Return the [x, y] coordinate for the center point of the cell that contains the specified text.  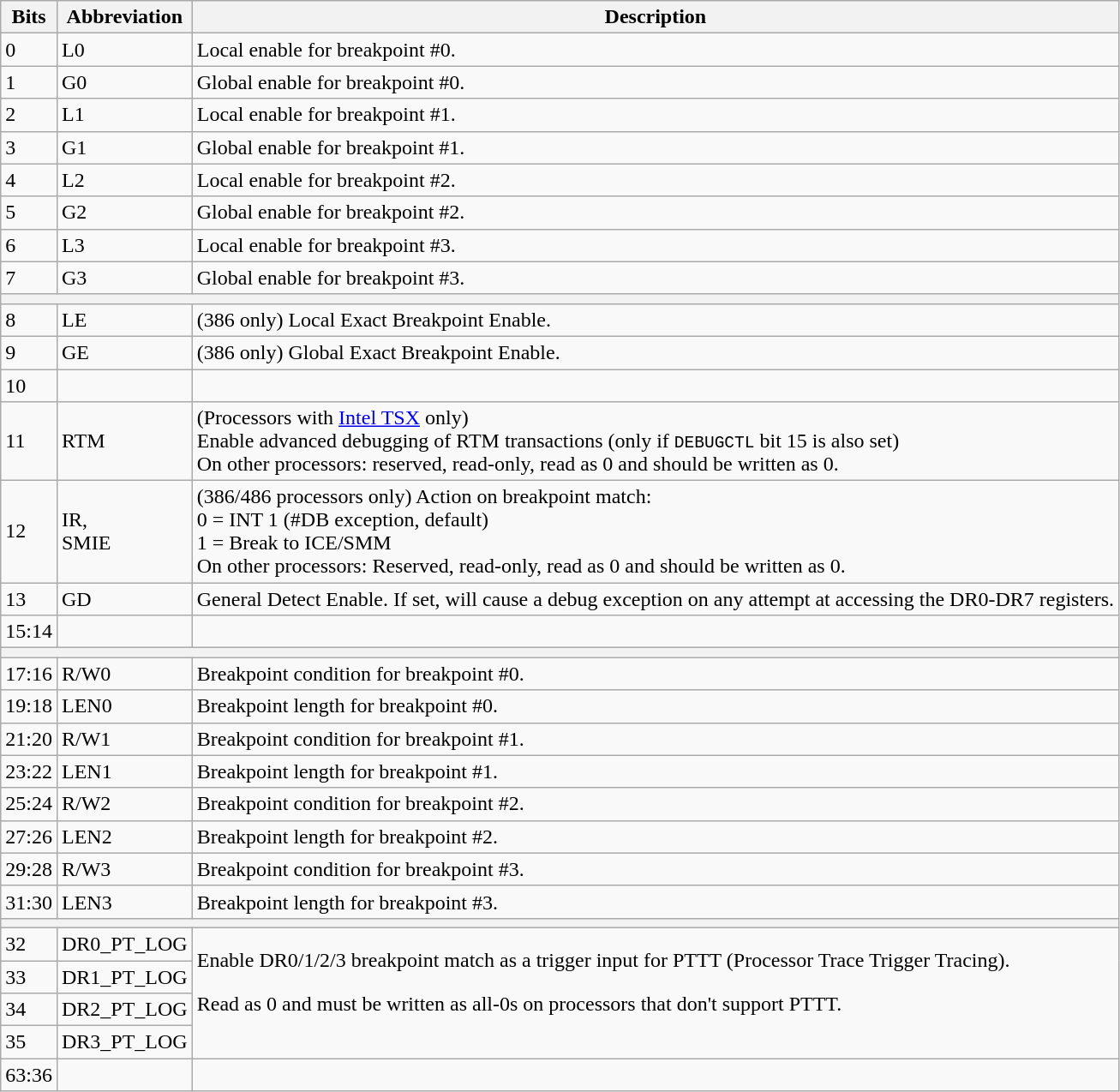
DR2_PT_LOG [124, 1010]
Description [655, 17]
Abbreviation [124, 17]
15:14 [29, 632]
Breakpoint length for breakpoint #3. [655, 902]
LEN2 [124, 837]
LEN1 [124, 771]
(386 only) Global Exact Breakpoint Enable. [655, 352]
32 [29, 944]
Breakpoint length for breakpoint #1. [655, 771]
19:18 [29, 706]
Breakpoint condition for breakpoint #2. [655, 804]
5 [29, 213]
DR1_PT_LOG [124, 976]
GD [124, 599]
35 [29, 1042]
Breakpoint condition for breakpoint #0. [655, 674]
Local enable for breakpoint #1. [655, 115]
21:20 [29, 739]
11 [29, 441]
LE [124, 320]
G2 [124, 213]
LEN0 [124, 706]
R/W2 [124, 804]
Global enable for breakpoint #2. [655, 213]
9 [29, 352]
Global enable for breakpoint #1. [655, 147]
29:28 [29, 869]
G0 [124, 82]
Breakpoint condition for breakpoint #3. [655, 869]
L1 [124, 115]
LEN3 [124, 902]
GE [124, 352]
L0 [124, 50]
L2 [124, 180]
3 [29, 147]
13 [29, 599]
DR3_PT_LOG [124, 1042]
DR0_PT_LOG [124, 944]
Global enable for breakpoint #0. [655, 82]
Global enable for breakpoint #3. [655, 278]
10 [29, 385]
Local enable for breakpoint #3. [655, 245]
4 [29, 180]
31:30 [29, 902]
27:26 [29, 837]
25:24 [29, 804]
Local enable for breakpoint #0. [655, 50]
R/W0 [124, 674]
17:16 [29, 674]
1 [29, 82]
23:22 [29, 771]
33 [29, 976]
0 [29, 50]
34 [29, 1010]
IR,SMIE [124, 531]
R/W1 [124, 739]
8 [29, 320]
RTM [124, 441]
General Detect Enable. If set, will cause a debug exception on any attempt at accessing the DR0-DR7 registers. [655, 599]
Breakpoint condition for breakpoint #1. [655, 739]
12 [29, 531]
Breakpoint length for breakpoint #2. [655, 837]
R/W3 [124, 869]
2 [29, 115]
Bits [29, 17]
G1 [124, 147]
L3 [124, 245]
6 [29, 245]
63:36 [29, 1075]
(386 only) Local Exact Breakpoint Enable. [655, 320]
G3 [124, 278]
Local enable for breakpoint #2. [655, 180]
Breakpoint length for breakpoint #0. [655, 706]
7 [29, 278]
